For the text-containing cell, return its midpoint in (X, Y) coordinate format. 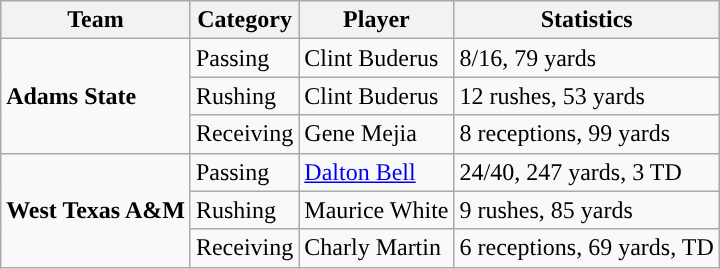
Adams State (96, 96)
Maurice White (376, 210)
8/16, 79 yards (586, 58)
Category (244, 20)
Team (96, 20)
6 receptions, 69 yards, TD (586, 248)
9 rushes, 85 yards (586, 210)
Player (376, 20)
West Texas A&M (96, 210)
Dalton Bell (376, 172)
24/40, 247 yards, 3 TD (586, 172)
Gene Mejia (376, 134)
12 rushes, 53 yards (586, 96)
8 receptions, 99 yards (586, 134)
Statistics (586, 20)
Charly Martin (376, 248)
